Extract the (x, y) coordinate from the center of the cell holding the provided text.  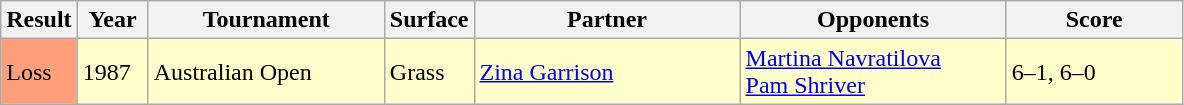
Partner (607, 20)
Opponents (873, 20)
Score (1094, 20)
Tournament (266, 20)
Year (112, 20)
Loss (39, 72)
Martina Navratilova Pam Shriver (873, 72)
6–1, 6–0 (1094, 72)
Result (39, 20)
Zina Garrison (607, 72)
1987 (112, 72)
Grass (429, 72)
Surface (429, 20)
Australian Open (266, 72)
